Find where the given text appears and provide that cell's center as [X, Y] coordinate. 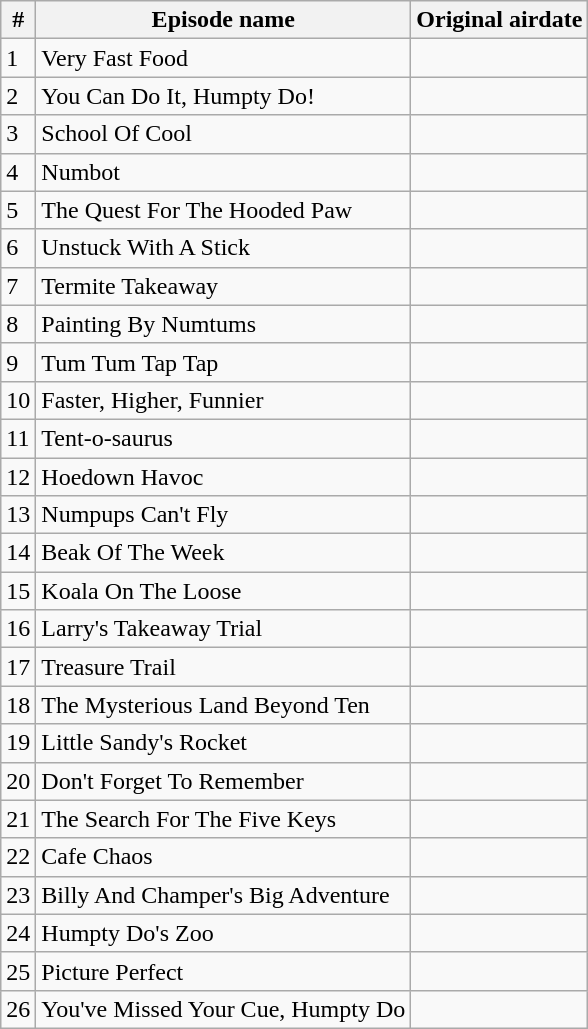
7 [18, 286]
22 [18, 857]
Very Fast Food [224, 58]
1 [18, 58]
4 [18, 172]
Koala On The Loose [224, 591]
Painting By Numtums [224, 324]
Beak Of The Week [224, 553]
Little Sandy's Rocket [224, 743]
15 [18, 591]
Cafe Chaos [224, 857]
5 [18, 210]
13 [18, 515]
3 [18, 134]
11 [18, 438]
Unstuck With A Stick [224, 248]
17 [18, 667]
# [18, 20]
Numbot [224, 172]
9 [18, 362]
20 [18, 781]
2 [18, 96]
14 [18, 553]
12 [18, 477]
School Of Cool [224, 134]
Treasure Trail [224, 667]
24 [18, 933]
Tent-o-saurus [224, 438]
10 [18, 400]
16 [18, 629]
19 [18, 743]
The Search For The Five Keys [224, 819]
18 [18, 705]
Humpty Do's Zoo [224, 933]
21 [18, 819]
The Quest For The Hooded Paw [224, 210]
Picture Perfect [224, 971]
Numpups Can't Fly [224, 515]
Larry's Takeaway Trial [224, 629]
23 [18, 895]
25 [18, 971]
Hoedown Havoc [224, 477]
Original airdate [500, 20]
Episode name [224, 20]
You've Missed Your Cue, Humpty Do [224, 1009]
6 [18, 248]
Billy And Champer's Big Adventure [224, 895]
8 [18, 324]
Don't Forget To Remember [224, 781]
Termite Takeaway [224, 286]
The Mysterious Land Beyond Ten [224, 705]
Tum Tum Tap Tap [224, 362]
26 [18, 1009]
You Can Do It, Humpty Do! [224, 96]
Faster, Higher, Funnier [224, 400]
